Find where the given text appears and provide that cell's center as (X, Y) coordinate. 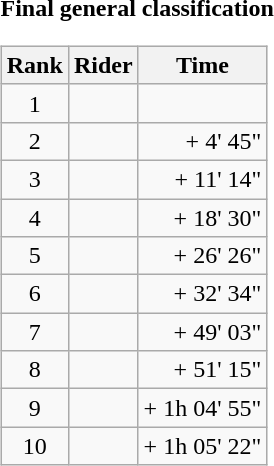
4 (34, 217)
1 (34, 103)
Rank (34, 65)
+ 32' 34" (202, 294)
10 (34, 446)
3 (34, 179)
7 (34, 332)
+ 18' 30" (202, 217)
Time (202, 65)
+ 4' 45" (202, 141)
+ 1h 05' 22" (202, 446)
+ 51' 15" (202, 370)
9 (34, 408)
+ 26' 26" (202, 256)
+ 11' 14" (202, 179)
+ 1h 04' 55" (202, 408)
Rider (103, 65)
6 (34, 294)
+ 49' 03" (202, 332)
5 (34, 256)
8 (34, 370)
2 (34, 141)
